Extract the (x, y) coordinate from the center of the cell holding the provided text.  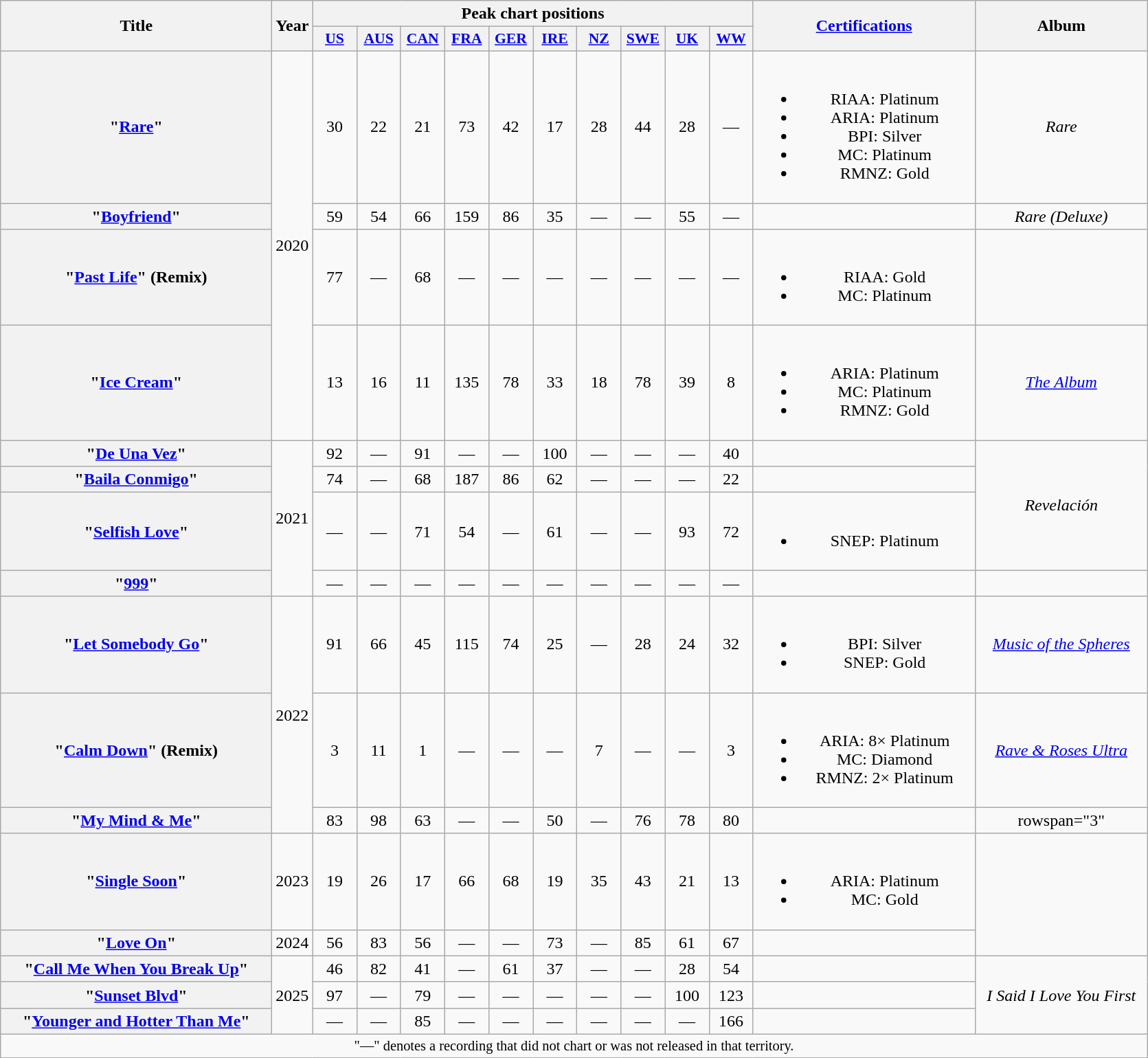
18 (599, 383)
50 (555, 820)
16 (379, 383)
30 (335, 126)
79 (423, 995)
FRA (466, 39)
123 (731, 995)
"Past Life" (Remix) (136, 278)
97 (335, 995)
The Album (1061, 383)
93 (687, 532)
2025 (293, 995)
37 (555, 969)
71 (423, 532)
92 (335, 453)
RIAA: PlatinumARIA: PlatinumBPI: SilverMC: PlatinumRMNZ: Gold (864, 126)
US (335, 39)
98 (379, 820)
8 (731, 383)
43 (643, 881)
CAN (423, 39)
IRE (555, 39)
Peak chart positions (533, 14)
ARIA: PlatinumMC: Gold (864, 881)
Certifications (864, 26)
"Calm Down" (Remix) (136, 750)
1 (423, 750)
"Let Somebody Go" (136, 644)
44 (643, 126)
I Said I Love You First (1061, 995)
62 (555, 480)
"Ice Cream" (136, 383)
Title (136, 26)
"Call Me When You Break Up" (136, 969)
2024 (293, 943)
"Rare" (136, 126)
RIAA: GoldMC: Platinum (864, 278)
"Younger and Hotter Than Me" (136, 1021)
rowspan="3" (1061, 820)
SWE (643, 39)
2022 (293, 714)
"Baila Conmigo" (136, 480)
"Love On" (136, 943)
159 (466, 216)
Rare (1061, 126)
NZ (599, 39)
32 (731, 644)
67 (731, 943)
"Single Soon" (136, 881)
72 (731, 532)
55 (687, 216)
"Selfish Love" (136, 532)
"999" (136, 583)
ARIA: PlatinumMC: PlatinumRMNZ: Gold (864, 383)
"—" denotes a recording that did not chart or was not released in that territory. (574, 1046)
63 (423, 820)
2021 (293, 518)
Rave & Roses Ultra (1061, 750)
Album (1061, 26)
UK (687, 39)
41 (423, 969)
"Boyfriend" (136, 216)
24 (687, 644)
76 (643, 820)
187 (466, 480)
"My Mind & Me" (136, 820)
"Sunset Blvd" (136, 995)
BPI: SilverSNEP: Gold (864, 644)
80 (731, 820)
33 (555, 383)
7 (599, 750)
25 (555, 644)
WW (731, 39)
"De Una Vez" (136, 453)
Rare (Deluxe) (1061, 216)
45 (423, 644)
39 (687, 383)
46 (335, 969)
2023 (293, 881)
40 (731, 453)
Year (293, 26)
2020 (293, 245)
26 (379, 881)
59 (335, 216)
166 (731, 1021)
42 (510, 126)
GER (510, 39)
135 (466, 383)
115 (466, 644)
82 (379, 969)
77 (335, 278)
ARIA: 8× PlatinumMC: DiamondRMNZ: 2× Platinum (864, 750)
Revelación (1061, 506)
Music of the Spheres (1061, 644)
AUS (379, 39)
SNEP: Platinum (864, 532)
